For the text-containing cell, return its midpoint in (x, y) coordinate format. 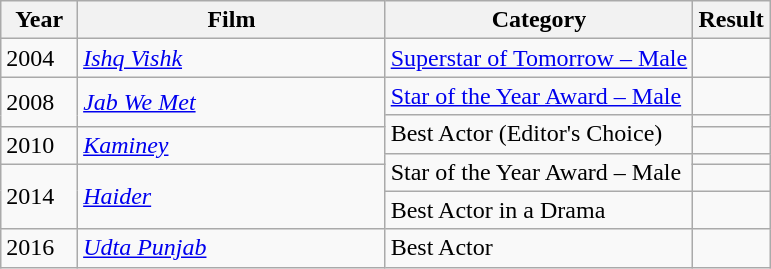
Jab We Met (232, 102)
Ishq Vishk (232, 58)
Superstar of Tomorrow – Male (539, 58)
Best Actor in a Drama (539, 210)
2014 (40, 196)
Kaminey (232, 145)
Category (539, 20)
Haider (232, 196)
2016 (40, 248)
Result (732, 20)
Year (40, 20)
Best Actor (539, 248)
Udta Punjab (232, 248)
2008 (40, 102)
Best Actor (Editor's Choice) (539, 134)
2010 (40, 145)
2004 (40, 58)
Film (232, 20)
